Search for the cell housing the specified text and yield its [x, y] center coordinate. 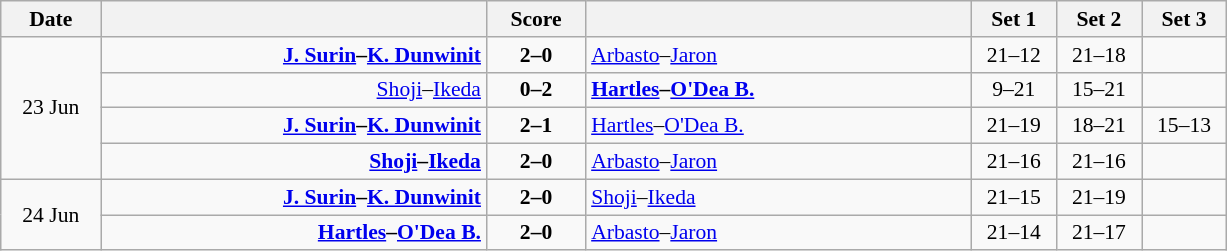
15–13 [1184, 126]
Set 1 [1014, 19]
21–15 [1014, 197]
2–1 [536, 126]
21–12 [1014, 55]
Set 2 [1098, 19]
15–21 [1098, 90]
21–14 [1014, 233]
23 Jun [51, 108]
24 Jun [51, 214]
Set 3 [1184, 19]
9–21 [1014, 90]
21–18 [1098, 55]
Score [536, 19]
Date [51, 19]
21–17 [1098, 233]
0–2 [536, 90]
18–21 [1098, 126]
